Pinpoint the cell where the given text exists, returning its [X, Y] midpoint coordinate. 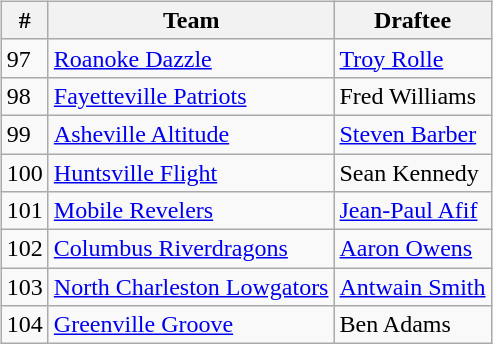
103 [24, 287]
Roanoke Dazzle [191, 58]
Antwain Smith [412, 287]
Greenville Groove [191, 325]
102 [24, 249]
Columbus Riverdragons [191, 249]
Fred Williams [412, 96]
101 [24, 211]
Troy Rolle [412, 58]
99 [24, 134]
Huntsville Flight [191, 173]
Mobile Revelers [191, 211]
Asheville Altitude [191, 134]
Jean-Paul Afif [412, 211]
Draftee [412, 20]
100 [24, 173]
North Charleston Lowgators [191, 287]
Sean Kennedy [412, 173]
Fayetteville Patriots [191, 96]
Aaron Owens [412, 249]
Ben Adams [412, 325]
Team [191, 20]
98 [24, 96]
104 [24, 325]
97 [24, 58]
Steven Barber [412, 134]
# [24, 20]
